Find where the given text appears and provide that cell's center as [x, y] coordinate. 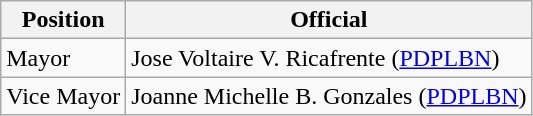
Position [64, 20]
Vice Mayor [64, 96]
Mayor [64, 58]
Jose Voltaire V. Ricafrente (PDPLBN) [329, 58]
Official [329, 20]
Joanne Michelle B. Gonzales (PDPLBN) [329, 96]
